Output the (X, Y) coordinate of the center of the cell containing the given text.  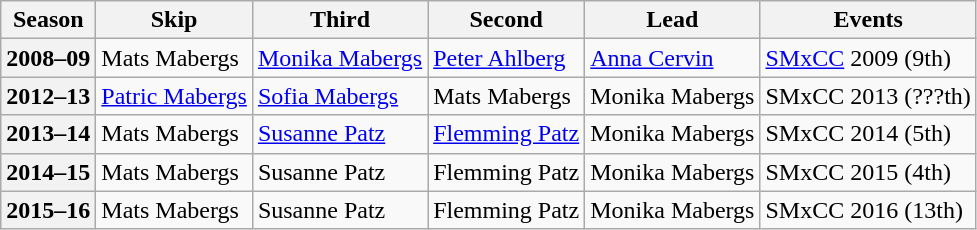
SMxCC 2009 (9th) (868, 58)
Sofia Mabergs (340, 96)
SMxCC 2014 (5th) (868, 134)
2008–09 (48, 58)
SMxCC 2015 (4th) (868, 172)
Season (48, 20)
Events (868, 20)
2014–15 (48, 172)
Third (340, 20)
Anna Cervin (672, 58)
SMxCC 2013 (???th) (868, 96)
2013–14 (48, 134)
Second (506, 20)
2012–13 (48, 96)
Lead (672, 20)
Patric Mabergs (174, 96)
2015–16 (48, 210)
SMxCC 2016 (13th) (868, 210)
Skip (174, 20)
Peter Ahlberg (506, 58)
